Capture the cell that displays the provided text and extract its [X, Y] central coordinate. 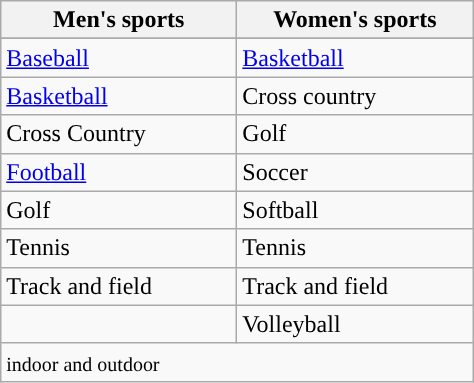
Men's sports [119, 20]
Baseball [119, 58]
Softball [355, 210]
Women's sports [355, 20]
indoor and outdoor [237, 362]
Soccer [355, 172]
Volleyball [355, 324]
Cross country [355, 96]
Cross Country [119, 134]
Football [119, 172]
